Capture the cell that displays the provided text and extract its (X, Y) central coordinate. 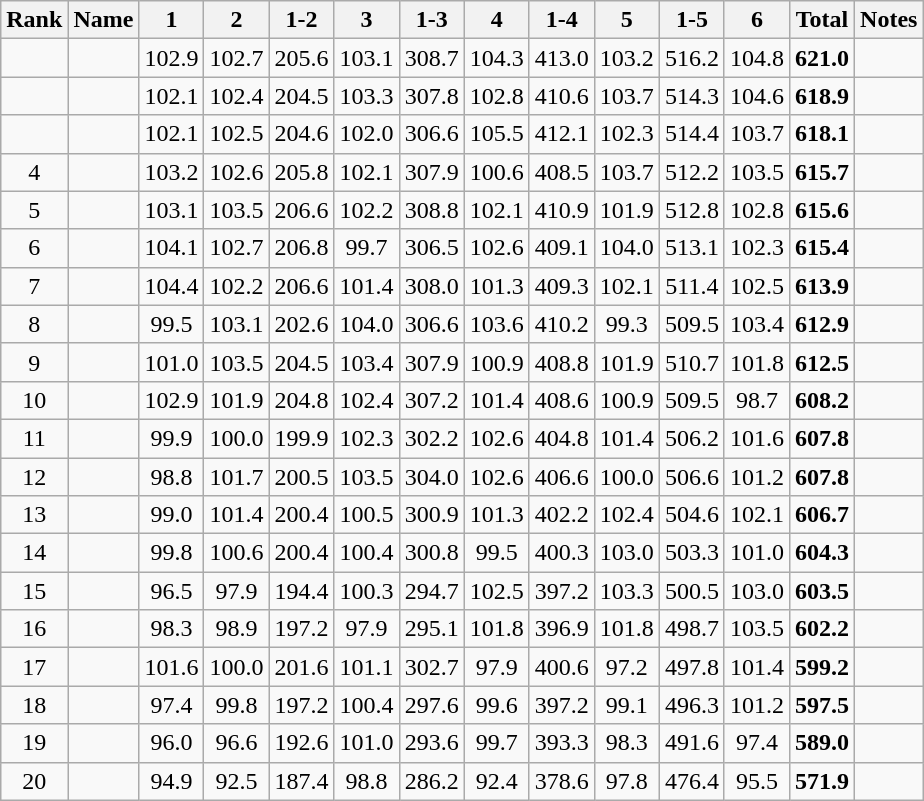
491.6 (692, 743)
105.5 (496, 134)
14 (34, 553)
17 (34, 667)
1-2 (302, 20)
597.5 (822, 705)
99.0 (172, 515)
Rank (34, 20)
308.8 (432, 210)
104.8 (756, 58)
92.5 (236, 781)
618.1 (822, 134)
96.6 (236, 743)
104.3 (496, 58)
410.9 (562, 210)
406.6 (562, 477)
98.9 (236, 629)
200.5 (302, 477)
96.0 (172, 743)
400.3 (562, 553)
498.7 (692, 629)
100.3 (366, 591)
393.3 (562, 743)
104.1 (172, 248)
286.2 (432, 781)
511.4 (692, 286)
300.8 (432, 553)
409.1 (562, 248)
304.0 (432, 477)
9 (34, 362)
92.4 (496, 781)
7 (34, 286)
98.7 (756, 400)
101.7 (236, 477)
504.6 (692, 515)
1-3 (432, 20)
408.5 (562, 172)
613.9 (822, 286)
99.3 (626, 324)
571.9 (822, 781)
16 (34, 629)
13 (34, 515)
396.9 (562, 629)
103.6 (496, 324)
94.9 (172, 781)
513.1 (692, 248)
308.0 (432, 286)
306.5 (432, 248)
412.1 (562, 134)
194.4 (302, 591)
99.6 (496, 705)
1-5 (692, 20)
506.6 (692, 477)
608.2 (822, 400)
Total (822, 20)
99.1 (626, 705)
99.9 (172, 438)
18 (34, 705)
413.0 (562, 58)
612.5 (822, 362)
476.4 (692, 781)
410.6 (562, 96)
19 (34, 743)
Name (104, 20)
615.6 (822, 210)
192.6 (302, 743)
2 (236, 20)
510.7 (692, 362)
15 (34, 591)
606.7 (822, 515)
497.8 (692, 667)
589.0 (822, 743)
408.6 (562, 400)
503.3 (692, 553)
615.7 (822, 172)
95.5 (756, 781)
20 (34, 781)
308.7 (432, 58)
618.9 (822, 96)
506.2 (692, 438)
8 (34, 324)
294.7 (432, 591)
615.4 (822, 248)
293.6 (432, 743)
3 (366, 20)
408.8 (562, 362)
204.8 (302, 400)
300.9 (432, 515)
10 (34, 400)
199.9 (302, 438)
500.5 (692, 591)
302.2 (432, 438)
97.8 (626, 781)
404.8 (562, 438)
102.0 (366, 134)
514.4 (692, 134)
402.2 (562, 515)
204.6 (302, 134)
187.4 (302, 781)
621.0 (822, 58)
1 (172, 20)
512.8 (692, 210)
514.3 (692, 96)
12 (34, 477)
599.2 (822, 667)
206.8 (302, 248)
Notes (889, 20)
604.3 (822, 553)
409.3 (562, 286)
104.4 (172, 286)
602.2 (822, 629)
96.5 (172, 591)
97.2 (626, 667)
307.2 (432, 400)
1-4 (562, 20)
516.2 (692, 58)
512.2 (692, 172)
612.9 (822, 324)
297.6 (432, 705)
400.6 (562, 667)
100.5 (366, 515)
205.8 (302, 172)
101.1 (366, 667)
205.6 (302, 58)
302.7 (432, 667)
307.8 (432, 96)
104.6 (756, 96)
496.3 (692, 705)
410.2 (562, 324)
202.6 (302, 324)
378.6 (562, 781)
603.5 (822, 591)
11 (34, 438)
295.1 (432, 629)
201.6 (302, 667)
